Output the [X, Y] coordinate of the center of the cell containing the given text.  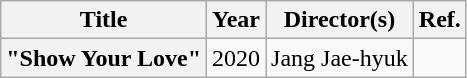
2020 [236, 58]
Jang Jae-hyuk [340, 58]
Year [236, 20]
"Show Your Love" [104, 58]
Ref. [440, 20]
Director(s) [340, 20]
Title [104, 20]
